From the cell containing the given text, extract its center point as (x, y) coordinate. 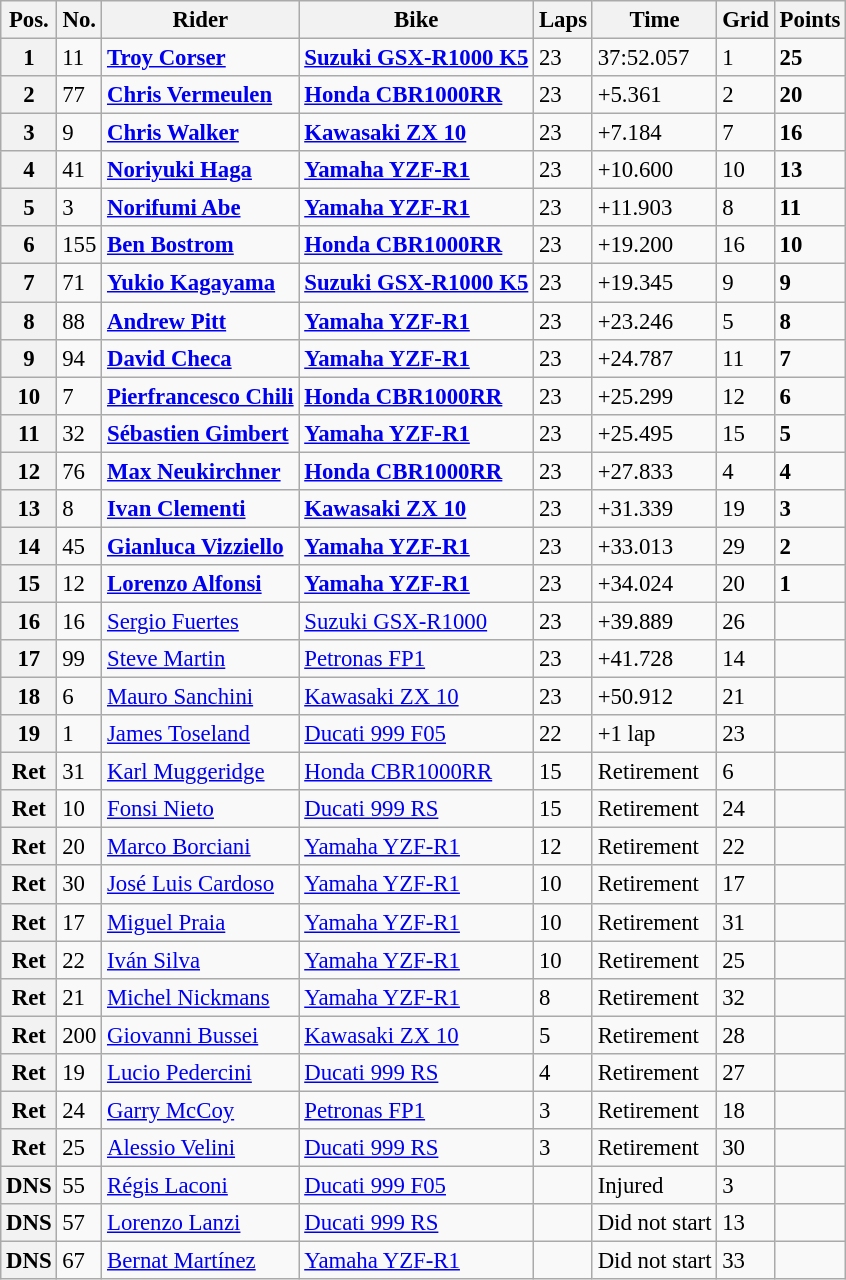
Karl Muggeridge (200, 772)
Troy Corser (200, 58)
Lucio Pedercini (200, 1073)
+1 lap (654, 734)
55 (80, 1185)
27 (746, 1073)
+34.024 (654, 584)
Norifumi Abe (200, 208)
Pos. (29, 20)
Sergio Fuertes (200, 621)
+19.345 (654, 283)
Pierfrancesco Chili (200, 396)
29 (746, 546)
+33.013 (654, 546)
Injured (654, 1185)
77 (80, 95)
José Luis Cardoso (200, 885)
Steve Martin (200, 659)
+23.246 (654, 321)
Chris Walker (200, 133)
Ivan Clementi (200, 509)
Max Neukirchner (200, 471)
Chris Vermeulen (200, 95)
76 (80, 471)
71 (80, 283)
Iván Silva (200, 960)
Lorenzo Alfonsi (200, 584)
+39.889 (654, 621)
David Checa (200, 358)
26 (746, 621)
+27.833 (654, 471)
41 (80, 170)
+5.361 (654, 95)
37:52.057 (654, 58)
Grid (746, 20)
Ben Bostrom (200, 245)
Time (654, 20)
99 (80, 659)
88 (80, 321)
Points (810, 20)
+11.903 (654, 208)
Garry McCoy (200, 1110)
Rider (200, 20)
Fonsi Nieto (200, 809)
Régis Laconi (200, 1185)
Yukio Kagayama (200, 283)
33 (746, 1261)
Giovanni Bussei (200, 1035)
Marco Borciani (200, 847)
Gianluca Vizziello (200, 546)
+7.184 (654, 133)
57 (80, 1223)
45 (80, 546)
155 (80, 245)
James Toseland (200, 734)
67 (80, 1261)
+41.728 (654, 659)
28 (746, 1035)
+10.600 (654, 170)
+24.787 (654, 358)
+31.339 (654, 509)
Laps (564, 20)
Michel Nickmans (200, 997)
+19.200 (654, 245)
Andrew Pitt (200, 321)
+25.495 (654, 433)
Lorenzo Lanzi (200, 1223)
Suzuki GSX-R1000 (416, 621)
200 (80, 1035)
Sébastien Gimbert (200, 433)
Noriyuki Haga (200, 170)
No. (80, 20)
Bike (416, 20)
Miguel Praia (200, 922)
Bernat Martínez (200, 1261)
Alessio Velini (200, 1148)
94 (80, 358)
+50.912 (654, 697)
+25.299 (654, 396)
Mauro Sanchini (200, 697)
